Output the [x, y] coordinate of the center of the cell containing the given text.  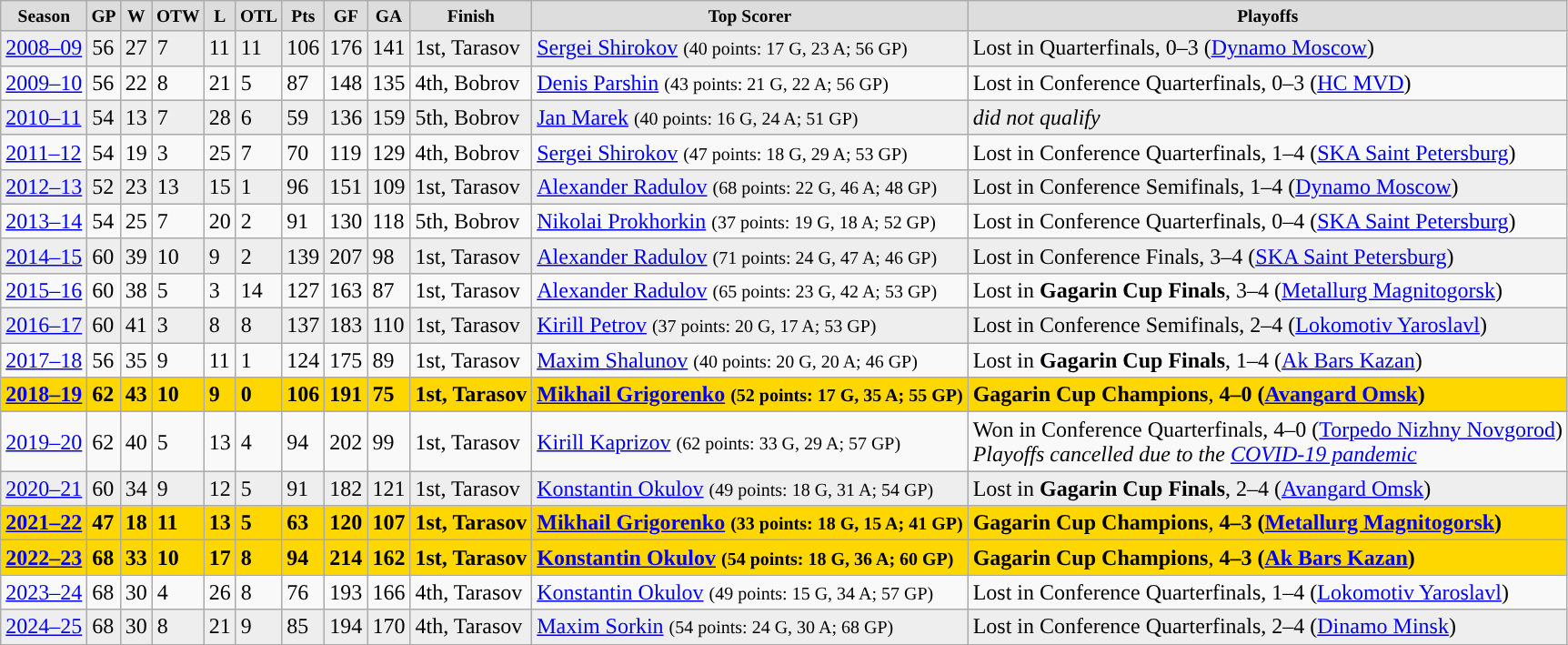
Sergei Shirokov (40 points: 17 G, 23 A; 56 GP) [749, 48]
141 [389, 48]
43 [136, 395]
2012–13 [44, 186]
12 [220, 489]
26 [220, 592]
75 [389, 395]
2011–12 [44, 152]
Gagarin Cup Champions, 4–3 (Metallurg Magnitogorsk) [1268, 523]
175 [346, 360]
18 [136, 523]
W [136, 16]
89 [389, 360]
OTL [258, 16]
Nikolai Prokhorkin (37 points: 19 G, 18 A; 52 GP) [749, 221]
27 [136, 48]
124 [304, 360]
0 [258, 395]
2019–20 [44, 442]
Gagarin Cup Champions, 4–3 (Ak Bars Kazan) [1268, 558]
Lost in Conference Semifinals, 2–4 (Lokomotiv Yaroslavl) [1268, 326]
Alexander Radulov (65 points: 23 G, 42 A; 53 GP) [749, 290]
Konstantin Okulov (49 points: 18 G, 31 A; 54 GP) [749, 489]
136 [346, 117]
59 [304, 117]
Denis Parshin (43 points: 21 G, 22 A; 56 GP) [749, 83]
Lost in Gagarin Cup Finals, 1–4 (Ak Bars Kazan) [1268, 360]
121 [389, 489]
Top Scorer [749, 16]
38 [136, 290]
19 [136, 152]
118 [389, 221]
130 [346, 221]
GA [389, 16]
148 [346, 83]
Lost in Conference Quarterfinals, 0–4 (SKA Saint Petersburg) [1268, 221]
159 [389, 117]
191 [346, 395]
52 [104, 186]
76 [304, 592]
99 [389, 442]
129 [389, 152]
2008–09 [44, 48]
35 [136, 360]
2022–23 [44, 558]
23 [136, 186]
127 [304, 290]
170 [389, 627]
Lost in Quarterfinals, 0–3 (Dynamo Moscow) [1268, 48]
Sergei Shirokov (47 points: 18 G, 29 A; 53 GP) [749, 152]
193 [346, 592]
96 [304, 186]
28 [220, 117]
2018–19 [44, 395]
39 [136, 256]
207 [346, 256]
110 [389, 326]
63 [304, 523]
183 [346, 326]
2015–16 [44, 290]
Alexander Radulov (68 points: 22 G, 46 A; 48 GP) [749, 186]
20 [220, 221]
Lost in Gagarin Cup Finals, 3–4 (Metallurg Magnitogorsk) [1268, 290]
OTW [178, 16]
2016–17 [44, 326]
120 [346, 523]
Lost in Conference Quarterfinals, 2–4 (Dinamo Minsk) [1268, 627]
6 [258, 117]
22 [136, 83]
GP [104, 16]
2023–24 [44, 592]
GF [346, 16]
Kirill Kaprizov (62 points: 33 G, 29 A; 57 GP) [749, 442]
34 [136, 489]
Konstantin Okulov (49 points: 15 G, 34 A; 57 GP) [749, 592]
163 [346, 290]
109 [389, 186]
47 [104, 523]
Jan Marek (40 points: 16 G, 24 A; 51 GP) [749, 117]
135 [389, 83]
Maxim Shalunov (40 points: 20 G, 20 A; 46 GP) [749, 360]
Lost in Conference Quarterfinals, 1–4 (Lokomotiv Yaroslavl) [1268, 592]
15 [220, 186]
70 [304, 152]
194 [346, 627]
17 [220, 558]
Lost in Conference Finals, 3–4 (SKA Saint Petersburg) [1268, 256]
119 [346, 152]
Lost in Conference Semifinals, 1–4 (Dynamo Moscow) [1268, 186]
2020–21 [44, 489]
2009–10 [44, 83]
2014–15 [44, 256]
Season [44, 16]
Konstantin Okulov (54 points: 18 G, 36 A; 60 GP) [749, 558]
did not qualify [1268, 117]
14 [258, 290]
Maxim Sorkin (54 points: 24 G, 30 A; 68 GP) [749, 627]
Playoffs [1268, 16]
Mikhail Grigorenko (33 points: 18 G, 15 A; 41 GP) [749, 523]
202 [346, 442]
Pts [304, 16]
2021–22 [44, 523]
2017–18 [44, 360]
176 [346, 48]
139 [304, 256]
Finish [471, 16]
137 [304, 326]
2024–25 [44, 627]
85 [304, 627]
Lost in Conference Quarterfinals, 0–3 (HC MVD) [1268, 83]
40 [136, 442]
Mikhail Grigorenko (52 points: 17 G, 35 A; 55 GP) [749, 395]
Gagarin Cup Champions, 4–0 (Avangard Omsk) [1268, 395]
L [220, 16]
Alexander Radulov (71 points: 24 G, 47 A; 46 GP) [749, 256]
151 [346, 186]
Won in Conference Quarterfinals, 4–0 (Torpedo Nizhny Novgorod)Playoffs cancelled due to the COVID-19 pandemic [1268, 442]
98 [389, 256]
Kirill Petrov (37 points: 20 G, 17 A; 53 GP) [749, 326]
182 [346, 489]
166 [389, 592]
Lost in Conference Quarterfinals, 1–4 (SKA Saint Petersburg) [1268, 152]
2010–11 [44, 117]
2013–14 [44, 221]
162 [389, 558]
Lost in Gagarin Cup Finals, 2–4 (Avangard Omsk) [1268, 489]
33 [136, 558]
41 [136, 326]
214 [346, 558]
107 [389, 523]
